Detect which cell encompasses the target text, then output its [x, y] center coordinate. 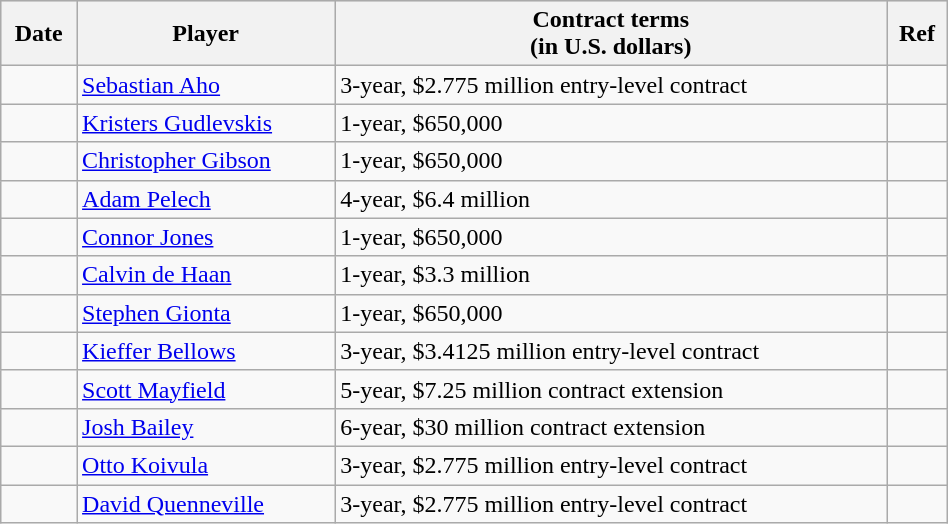
Sebastian Aho [206, 85]
Ref [917, 34]
Kieffer Bellows [206, 351]
Connor Jones [206, 237]
Stephen Gionta [206, 313]
Calvin de Haan [206, 275]
1-year, $3.3 million [611, 275]
Adam Pelech [206, 199]
Josh Bailey [206, 427]
6-year, $30 million contract extension [611, 427]
5-year, $7.25 million contract extension [611, 389]
Otto Koivula [206, 465]
David Quenneville [206, 503]
3-year, $3.4125 million entry-level contract [611, 351]
Player [206, 34]
Date [39, 34]
Christopher Gibson [206, 161]
Kristers Gudlevskis [206, 123]
Contract terms(in U.S. dollars) [611, 34]
Scott Mayfield [206, 389]
4-year, $6.4 million [611, 199]
